Find where the given text appears and provide that cell's center as [x, y] coordinate. 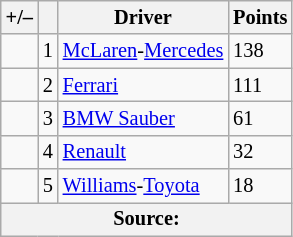
3 [48, 118]
Points [260, 17]
138 [260, 51]
Ferrari [143, 85]
18 [260, 186]
Driver [143, 17]
4 [48, 152]
McLaren-Mercedes [143, 51]
111 [260, 85]
61 [260, 118]
BMW Sauber [143, 118]
Renault [143, 152]
2 [48, 85]
Williams-Toyota [143, 186]
1 [48, 51]
Source: [147, 219]
+/– [20, 17]
32 [260, 152]
5 [48, 186]
